Output the [x, y] coordinate of the center of the cell containing the given text.  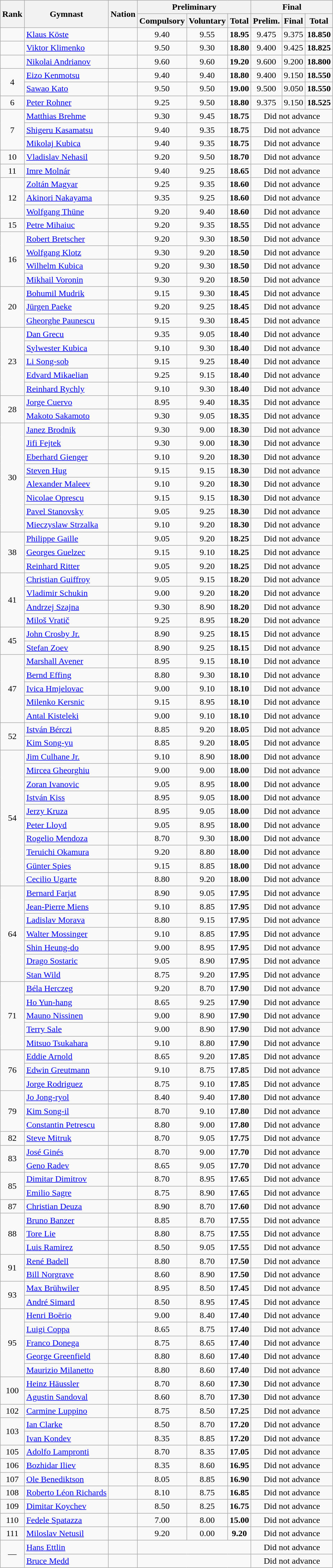
Cecilio Ugarte [67, 879]
Petre Mihaiuc [67, 225]
Vladislav Nehasil [67, 157]
9.050 [293, 89]
Drago Sostaric [67, 961]
18.55 [239, 225]
Viktor Klimenko [67, 48]
Georges Guelzec [67, 552]
Rank [12, 14]
15 [12, 225]
Stan Wild [67, 975]
0.00 [207, 1534]
Walter Mossinger [67, 934]
64 [12, 934]
76 [12, 1070]
Ho Yun-hang [67, 1002]
Jürgen Paeke [67, 307]
Mauno Nissinen [67, 1015]
Zoltán Magyar [67, 184]
9.475 [266, 34]
18.800 [319, 62]
105 [12, 1452]
Prelim. [266, 21]
Vladimir Schukin [67, 593]
Gymnast [67, 14]
Antal Kisteleki [67, 716]
100 [12, 1390]
Jorge Cuervo [67, 402]
8.10 [162, 1493]
Wilhelm Kubica [67, 266]
Hans Ettlin [67, 1547]
83 [12, 1159]
18.825 [319, 48]
93 [12, 1295]
Geno Radev [67, 1166]
9.500 [266, 89]
Heinz Häussler [67, 1384]
Robert Bretscher [67, 239]
41 [12, 600]
Preliminary [194, 7]
Jo Jong-ryol [67, 1097]
4 [12, 82]
Kim Song-yu [67, 743]
Terry Sale [67, 1029]
18.95 [239, 34]
Mitsuo Tsukahara [67, 1043]
Matthias Brehme [67, 116]
9.425 [293, 48]
Jorge Rodriguez [67, 1084]
85 [12, 1186]
Roberto Léon Richards [67, 1493]
Christian Deuza [67, 1206]
Dan Grecu [67, 334]
Ian Clarke [67, 1424]
Günter Spies [67, 866]
Milenko Kersnic [67, 702]
Constantin Petrescu [67, 1125]
106 [12, 1465]
9.600 [266, 62]
Miloš Vratič [67, 621]
Voluntary [207, 21]
Mikhail Voronin [67, 280]
103 [12, 1431]
16 [12, 259]
Steven Hug [67, 471]
Fedele Spatazza [67, 1520]
Jean-Pierre Miens [67, 907]
Eddie Arnold [67, 1057]
Janez Brodnik [67, 430]
10 [12, 157]
Tore Lie [67, 1234]
91 [12, 1268]
16.95 [239, 1465]
18.525 [319, 102]
Eizo Kenmotsu [67, 75]
Compulsory [162, 21]
Bill Norgrave [67, 1275]
Teruichi Okamura [67, 852]
54 [12, 818]
28 [12, 409]
17.25 [239, 1411]
9.55 [207, 34]
István Bérczi [67, 729]
Peter Lloyd [67, 825]
Agustin Sandoval [67, 1397]
Ivan Kondev [67, 1438]
Maurizio Milanetto [67, 1370]
82 [12, 1138]
Rogelio Mendoza [67, 839]
9.200 [293, 62]
Miloslav Netusil [67, 1534]
Makoto Sakamoto [67, 416]
Gheorghe Paunescu [67, 320]
Ladislav Morava [67, 920]
7.00 [162, 1520]
Philippe Gaille [67, 539]
René Badell [67, 1261]
8.05 [162, 1479]
Bernd Effing [67, 675]
John Crosby Jr. [67, 634]
Franco Donega [67, 1343]
20 [12, 307]
Emilio Sagre [67, 1193]
Adolfo Lampronti [67, 1452]
Reinhard Ritter [67, 566]
Sawao Kato [67, 89]
Bernard Farjat [67, 893]
— [12, 1554]
Pavel Stanovsky [67, 511]
Dimitar Koychev [67, 1506]
Bruce Medd [67, 1561]
30 [12, 477]
Bohumil Mudrik [67, 293]
18.70 [239, 157]
102 [12, 1411]
André Simard [67, 1302]
45 [12, 641]
Wolfgang Thüne [67, 212]
Mikolaj Kubica [67, 143]
Max Brühwiler [67, 1288]
Peter Rohner [67, 102]
Christian Guiffroy [67, 579]
George Greenfield [67, 1356]
Edvard Mikaelian [67, 375]
11 [12, 171]
Imre Molnár [67, 171]
15.00 [239, 1520]
18.65 [239, 171]
Reinhard Rychly [67, 389]
18.850 [319, 34]
9.45 [207, 116]
19.20 [239, 62]
Luis Ramirez [67, 1247]
Kim Song-il [67, 1111]
Béla Herczeg [67, 988]
Stefan Zoev [67, 648]
23 [12, 361]
8.25 [207, 1506]
Jim Culhane Jr. [67, 757]
Mieczyslaw Strzalka [67, 525]
Klaus Köste [67, 34]
52 [12, 736]
19.00 [239, 89]
Bozhidar Iliev [67, 1465]
79 [12, 1111]
José Ginés [67, 1152]
16.90 [239, 1479]
8.00 [207, 1520]
Shin Heung-do [67, 947]
Dimitar Dimitrov [67, 1179]
Alexander Maleev [67, 484]
88 [12, 1234]
17.75 [239, 1138]
6 [12, 102]
7 [12, 130]
Andrzej Szajna [67, 607]
István Kiss [67, 797]
Edwin Greutmann [67, 1070]
95 [12, 1343]
87 [12, 1206]
Li Song-sob [67, 361]
Sylwester Kubica [67, 348]
16.85 [239, 1493]
Marshall Avener [67, 661]
Steve Mitruk [67, 1138]
Jifi Fejtek [67, 443]
12 [12, 198]
Nation [123, 14]
Eberhard Gienger [67, 457]
Bruno Banzer [67, 1220]
Ole Benediktson [67, 1479]
Henri Boërio [67, 1316]
Akinori Nakayama [67, 198]
Wolfgang Klotz [67, 252]
47 [12, 689]
38 [12, 552]
Mircea Gheorghiu [67, 770]
Shigeru Kasamatsu [67, 130]
Ivica Hmjelovac [67, 689]
Nicolae Oprescu [67, 498]
Carmine Luppino [67, 1411]
Jerzy Kruza [67, 811]
Nikolai Andrianov [67, 62]
107 [12, 1479]
109 [12, 1506]
16.75 [239, 1506]
108 [12, 1493]
17.05 [239, 1452]
71 [12, 1015]
17.60 [239, 1206]
110 [12, 1520]
111 [12, 1534]
Luigi Coppa [67, 1329]
Zoran Ivanovic [67, 784]
